Output the [X, Y] coordinate of the center of the cell containing the given text.  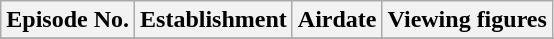
Airdate [337, 20]
Episode No. [68, 20]
Viewing figures [467, 20]
Establishment [214, 20]
